For the text-containing cell, return its midpoint in [X, Y] coordinate format. 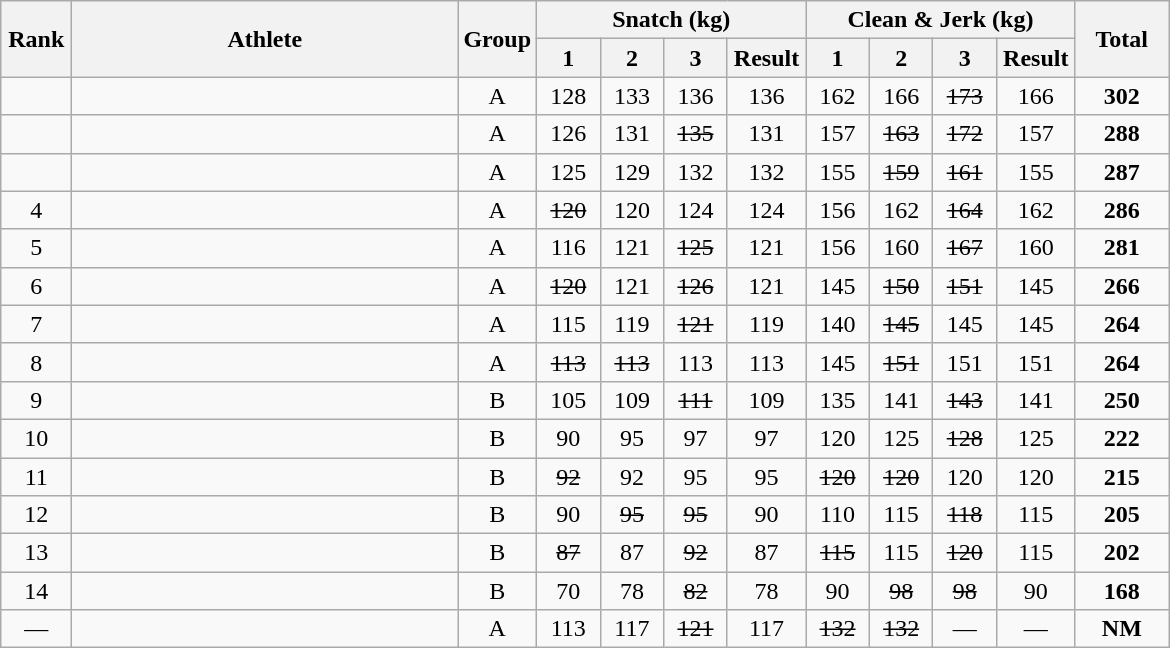
70 [569, 591]
222 [1122, 438]
Group [498, 39]
13 [36, 553]
Clean & Jerk (kg) [940, 20]
281 [1122, 248]
159 [901, 172]
8 [36, 362]
286 [1122, 210]
116 [569, 248]
202 [1122, 553]
168 [1122, 591]
110 [838, 515]
4 [36, 210]
11 [36, 477]
143 [965, 400]
111 [696, 400]
302 [1122, 96]
9 [36, 400]
288 [1122, 134]
7 [36, 324]
6 [36, 286]
250 [1122, 400]
172 [965, 134]
NM [1122, 629]
10 [36, 438]
105 [569, 400]
133 [632, 96]
Rank [36, 39]
Athlete [265, 39]
118 [965, 515]
173 [965, 96]
215 [1122, 477]
205 [1122, 515]
5 [36, 248]
12 [36, 515]
82 [696, 591]
163 [901, 134]
167 [965, 248]
164 [965, 210]
140 [838, 324]
266 [1122, 286]
14 [36, 591]
150 [901, 286]
161 [965, 172]
Snatch (kg) [672, 20]
287 [1122, 172]
Total [1122, 39]
129 [632, 172]
